Locate the cell with the specified text and output its (X, Y) center coordinate. 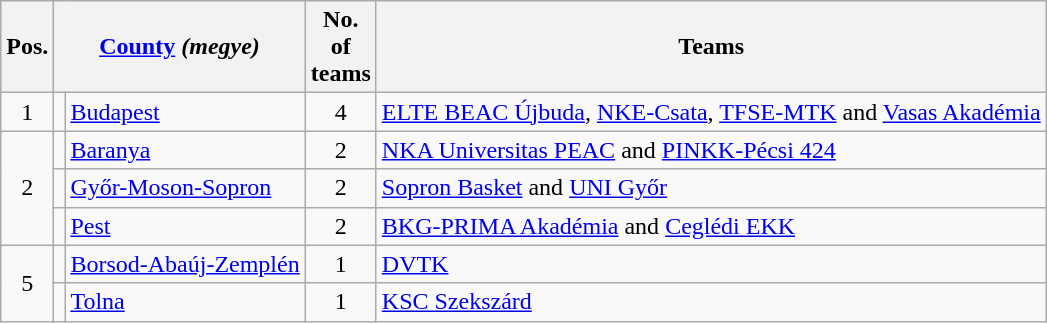
County (megye) (180, 47)
DVTK (711, 264)
Teams (711, 47)
Tolna (185, 302)
Győr-Moson-Sopron (185, 188)
ELTE BEAC Újbuda, NKE-Csata, TFSE-MTK and Vasas Akadémia (711, 112)
Budapest (185, 112)
NKA Universitas PEAC and PINKK-Pécsi 424 (711, 150)
BKG-PRIMA Akadémia and Ceglédi EKK (711, 226)
Pos. (28, 47)
No. of teams (340, 47)
Sopron Basket and UNI Győr (711, 188)
Borsod-Abaúj-Zemplén (185, 264)
4 (340, 112)
KSC Szekszárd (711, 302)
Pest (185, 226)
Baranya (185, 150)
5 (28, 283)
